Pinpoint the cell where the given text exists, returning its (X, Y) midpoint coordinate. 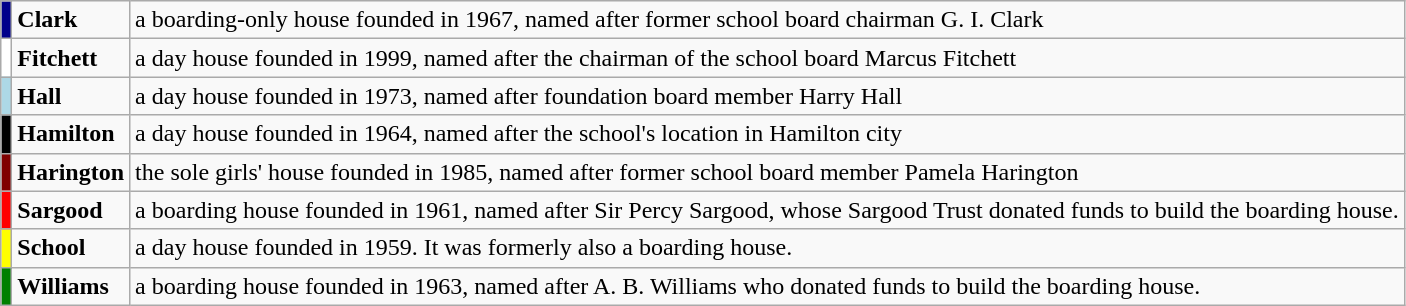
a boarding-only house founded in 1967, named after former school board chairman G. I. Clark (768, 20)
the sole girls' house founded in 1985, named after former school board member Pamela Harington (768, 172)
Hamilton (71, 134)
a day house founded in 1964, named after the school's location in Hamilton city (768, 134)
Hall (71, 96)
Sargood (71, 210)
a boarding house founded in 1963, named after A. B. Williams who donated funds to build the boarding house. (768, 286)
Fitchett (71, 58)
Williams (71, 286)
a day house founded in 1973, named after foundation board member Harry Hall (768, 96)
Harington (71, 172)
a day house founded in 1999, named after the chairman of the school board Marcus Fitchett (768, 58)
a day house founded in 1959. It was formerly also a boarding house. (768, 248)
a boarding house founded in 1961, named after Sir Percy Sargood, whose Sargood Trust donated funds to build the boarding house. (768, 210)
Clark (71, 20)
School (71, 248)
